Search for the cell housing the specified text and yield its (X, Y) center coordinate. 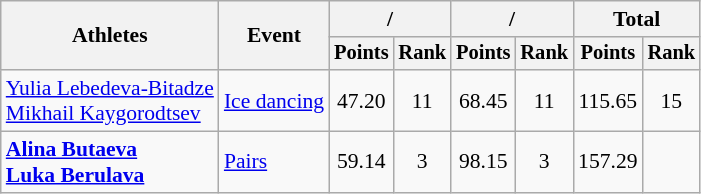
157.29 (608, 162)
Pairs (274, 162)
Ice dancing (274, 100)
Athletes (110, 36)
98.15 (483, 162)
Event (274, 36)
59.14 (361, 162)
47.20 (361, 100)
115.65 (608, 100)
Yulia Lebedeva-BitadzeMikhail Kaygorodtsev (110, 100)
Alina ButaevaLuka Berulava (110, 162)
Total (636, 19)
68.45 (483, 100)
15 (672, 100)
